Capture the cell that displays the provided text and extract its (X, Y) central coordinate. 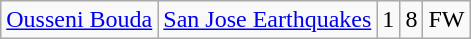
FW (446, 20)
Ousseni Bouda (80, 20)
8 (412, 20)
1 (388, 20)
San Jose Earthquakes (268, 20)
